Determine the [X, Y] coordinate at the center of the cell enclosing the given text.  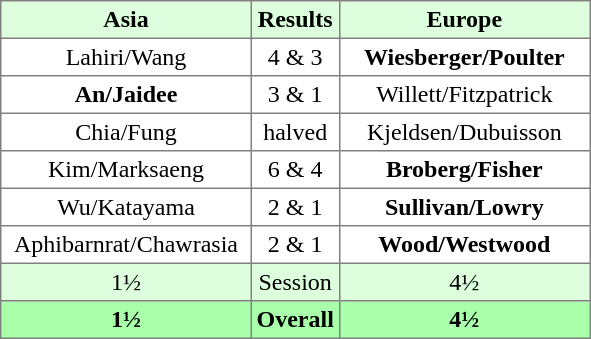
Kjeldsen/Dubuisson [464, 132]
3 & 1 [295, 95]
Wiesberger/Poulter [464, 57]
Session [295, 282]
Chia/Fung [126, 132]
Aphibarnrat/Chawrasia [126, 245]
Lahiri/Wang [126, 57]
Overall [295, 320]
Wood/Westwood [464, 245]
Broberg/Fisher [464, 170]
An/Jaidee [126, 95]
halved [295, 132]
Europe [464, 20]
Sullivan/Lowry [464, 207]
6 & 4 [295, 170]
Asia [126, 20]
4 & 3 [295, 57]
Kim/Marksaeng [126, 170]
Willett/Fitzpatrick [464, 95]
Wu/Katayama [126, 207]
Results [295, 20]
